Scan for the cell matching the given text and deliver its (X, Y) coordinate at center. 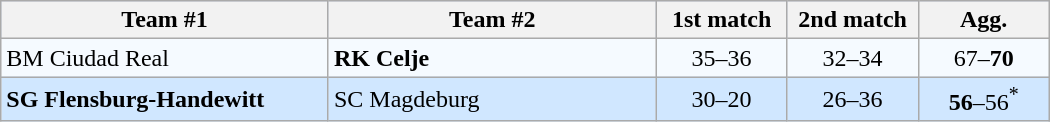
67–70 (984, 58)
Team #2 (492, 20)
1st match (722, 20)
SG Flensburg-Handewitt (165, 100)
BM Ciudad Real (165, 58)
Team #1 (165, 20)
2nd match (852, 20)
30–20 (722, 100)
35–36 (722, 58)
26–36 (852, 100)
56–56* (984, 100)
32–34 (852, 58)
RK Celje (492, 58)
SC Magdeburg (492, 100)
Agg. (984, 20)
